Find where the given text appears and provide that cell's center as (x, y) coordinate. 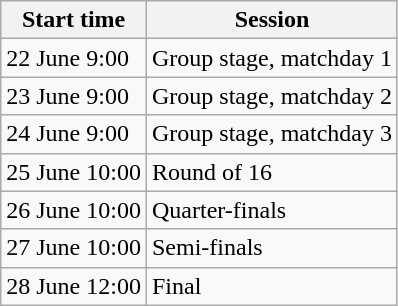
Group stage, matchday 1 (272, 58)
24 June 9:00 (74, 134)
28 June 12:00 (74, 286)
22 June 9:00 (74, 58)
Group stage, matchday 3 (272, 134)
Semi-finals (272, 248)
Round of 16 (272, 172)
25 June 10:00 (74, 172)
26 June 10:00 (74, 210)
23 June 9:00 (74, 96)
Session (272, 20)
Group stage, matchday 2 (272, 96)
Quarter-finals (272, 210)
Final (272, 286)
Start time (74, 20)
27 June 10:00 (74, 248)
